Output the [x, y] coordinate of the center of the cell containing the given text.  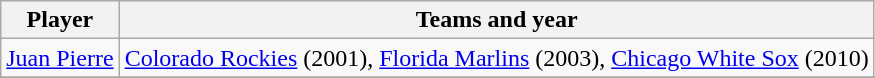
Teams and year [496, 20]
Player [60, 20]
Juan Pierre [60, 58]
Colorado Rockies (2001), Florida Marlins (2003), Chicago White Sox (2010) [496, 58]
